Capture the cell that displays the provided text and extract its [X, Y] central coordinate. 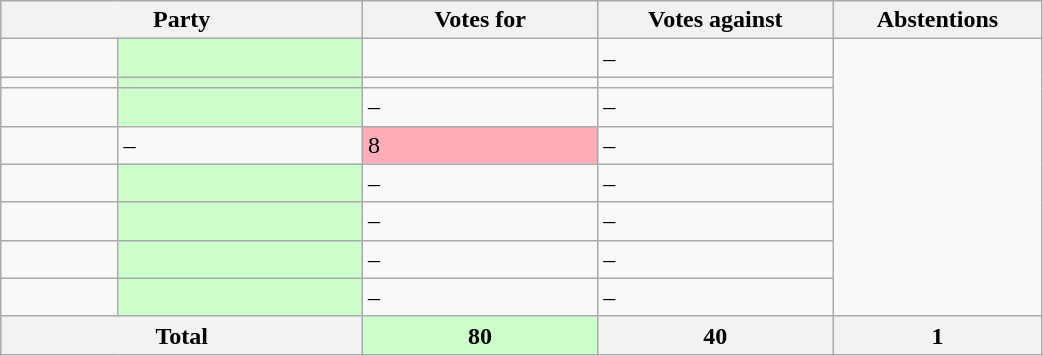
80 [480, 335]
Abstentions [938, 20]
Votes for [480, 20]
Party [182, 20]
8 [480, 145]
1 [938, 335]
Votes against [716, 20]
40 [716, 335]
Total [182, 335]
